Identify which cell holds the provided text, then report its [X, Y] central coordinate. 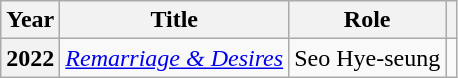
Remarriage & Desires [174, 58]
2022 [30, 58]
Year [30, 20]
Role [368, 20]
Title [174, 20]
Seo Hye-seung [368, 58]
